Provide the [x, y] coordinate of the cell's center where the given text is located.  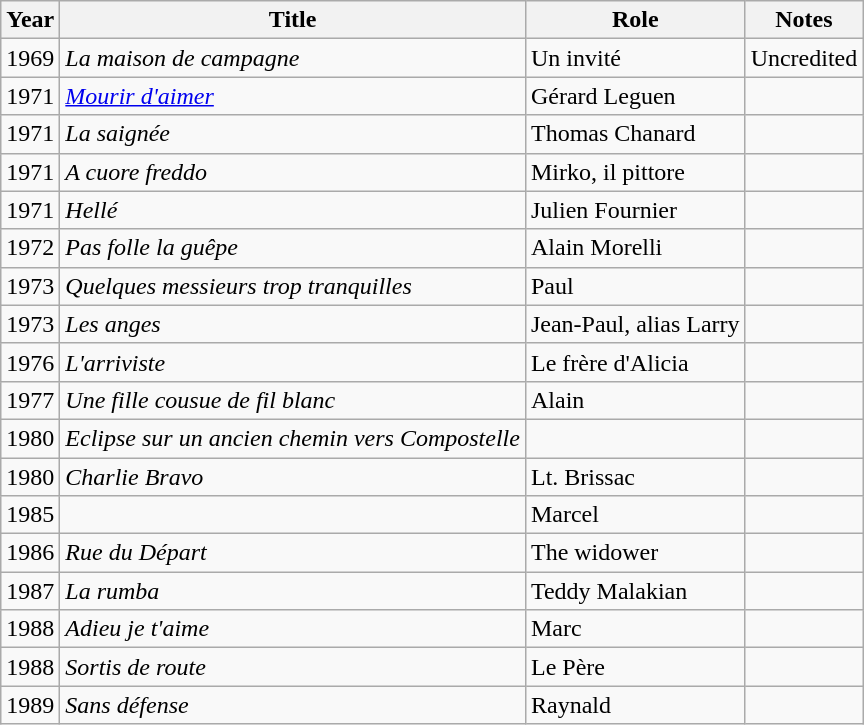
Le frère d'Alicia [635, 362]
Pas folle la guêpe [293, 248]
Role [635, 20]
Mirko, il pittore [635, 172]
Le Père [635, 667]
La maison de campagne [293, 58]
1985 [30, 515]
Gérard Leguen [635, 96]
L'arriviste [293, 362]
La rumba [293, 591]
Hellé [293, 210]
Les anges [293, 324]
Notes [804, 20]
Raynald [635, 705]
Un invité [635, 58]
Sans défense [293, 705]
The widower [635, 553]
Alain Morelli [635, 248]
Marc [635, 629]
Rue du Départ [293, 553]
1976 [30, 362]
1977 [30, 400]
1987 [30, 591]
Uncredited [804, 58]
Jean-Paul, alias Larry [635, 324]
1972 [30, 248]
Une fille cousue de fil blanc [293, 400]
Julien Fournier [635, 210]
Eclipse sur un ancien chemin vers Compostelle [293, 438]
Adieu je t'aime [293, 629]
La saignée [293, 134]
Quelques messieurs trop tranquilles [293, 286]
Paul [635, 286]
1989 [30, 705]
Title [293, 20]
Charlie Bravo [293, 477]
Teddy Malakian [635, 591]
Sortis de route [293, 667]
Alain [635, 400]
1986 [30, 553]
Year [30, 20]
Thomas Chanard [635, 134]
1969 [30, 58]
Marcel [635, 515]
A cuore freddo [293, 172]
Lt. Brissac [635, 477]
Mourir d'aimer [293, 96]
